Search for the cell housing the specified text and yield its [X, Y] center coordinate. 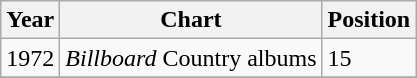
Year [30, 20]
Billboard Country albums [191, 58]
15 [369, 58]
Chart [191, 20]
1972 [30, 58]
Position [369, 20]
